Capture the cell that displays the provided text and extract its (X, Y) central coordinate. 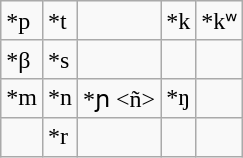
*kʷ (220, 21)
*β (22, 59)
*s (60, 59)
*r (60, 137)
*ɲ <ñ> (120, 98)
*k (178, 21)
*n (60, 98)
*ŋ (178, 98)
*m (22, 98)
*p (22, 21)
*t (60, 21)
